Scan for the cell matching the given text and deliver its (x, y) coordinate at center. 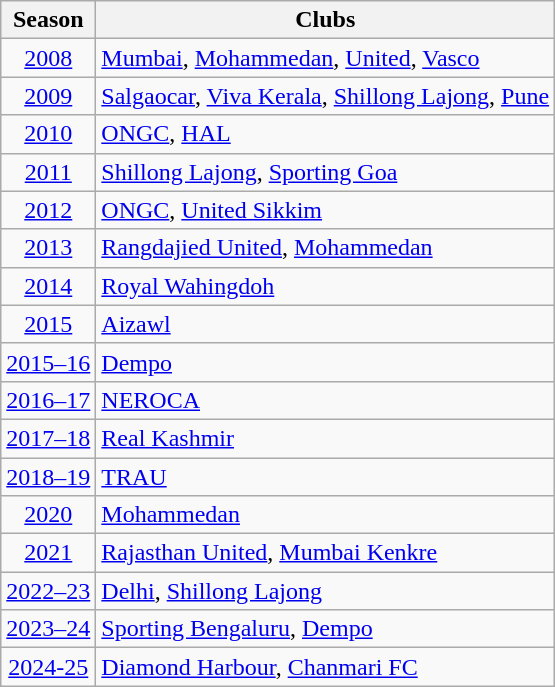
2016–17 (48, 400)
Rajasthan United, Mumbai Kenkre (326, 553)
Clubs (326, 20)
2021 (48, 553)
2009 (48, 96)
Aizawl (326, 324)
Royal Wahingdoh (326, 286)
2011 (48, 172)
Salgaocar, Viva Kerala, Shillong Lajong, Pune (326, 96)
Shillong Lajong, Sporting Goa (326, 172)
Diamond Harbour, Chanmari FC (326, 667)
2015 (48, 324)
2015–16 (48, 362)
TRAU (326, 477)
Delhi, Shillong Lajong (326, 591)
Rangdajied United, Mohammedan (326, 248)
2020 (48, 515)
2018–19 (48, 477)
2008 (48, 58)
NEROCA (326, 400)
ONGC, HAL (326, 134)
2014 (48, 286)
Season (48, 20)
2012 (48, 210)
Real Kashmir (326, 438)
2023–24 (48, 629)
Dempo (326, 362)
ONGC, United Sikkim (326, 210)
2022–23 (48, 591)
2010 (48, 134)
Mumbai, Mohammedan, United, Vasco (326, 58)
Sporting Bengaluru, Dempo (326, 629)
Mohammedan (326, 515)
2017–18 (48, 438)
2013 (48, 248)
2024-25 (48, 667)
